Search for the cell housing the specified text and yield its [X, Y] center coordinate. 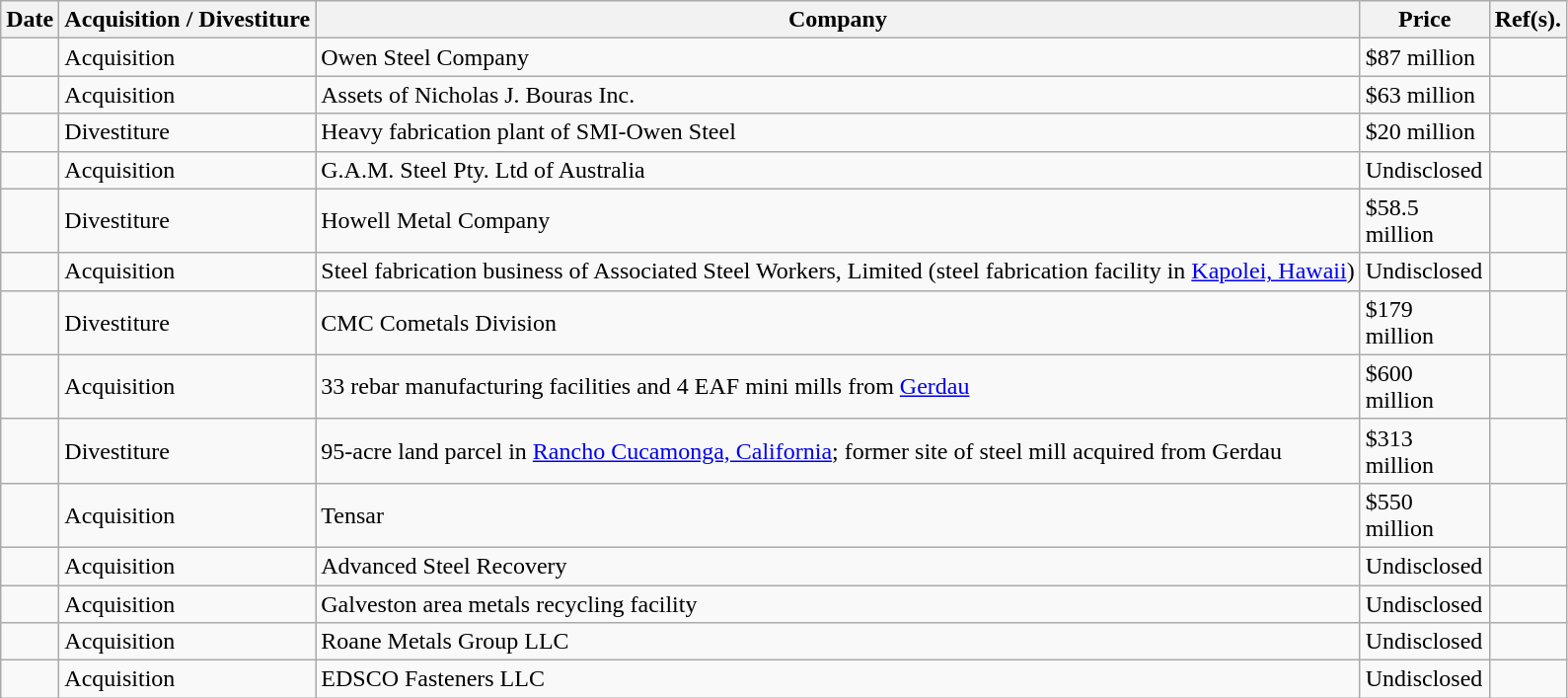
Roane Metals Group LLC [838, 642]
EDSCO Fasteners LLC [838, 679]
$550 million [1425, 515]
Steel fabrication business of Associated Steel Workers, Limited (steel fabrication facility in Kapolei, Hawaii) [838, 271]
Ref(s). [1528, 20]
Howell Metal Company [838, 221]
$63 million [1425, 95]
Price [1425, 20]
$600 million [1425, 387]
$313 million [1425, 450]
33 rebar manufacturing facilities and 4 EAF mini mills from Gerdau [838, 387]
95-acre land parcel in Rancho Cucamonga, California; former site of steel mill acquired from Gerdau [838, 450]
Acquisition / Divestiture [187, 20]
Tensar [838, 515]
CMC Cometals Division [838, 322]
Date [30, 20]
$58.5 million [1425, 221]
Company [838, 20]
Assets of Nicholas J. Bouras Inc. [838, 95]
Heavy fabrication plant of SMI-Owen Steel [838, 132]
$20 million [1425, 132]
G.A.M. Steel Pty. Ltd of Australia [838, 170]
Galveston area metals recycling facility [838, 603]
Advanced Steel Recovery [838, 566]
Owen Steel Company [838, 57]
$179 million [1425, 322]
$87 million [1425, 57]
